Determine the (X, Y) coordinate at the center of the cell enclosing the given text.  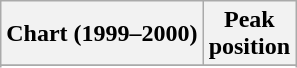
Peakposition (249, 34)
Chart (1999–2000) (102, 34)
